Detect which cell encompasses the target text, then output its (x, y) center coordinate. 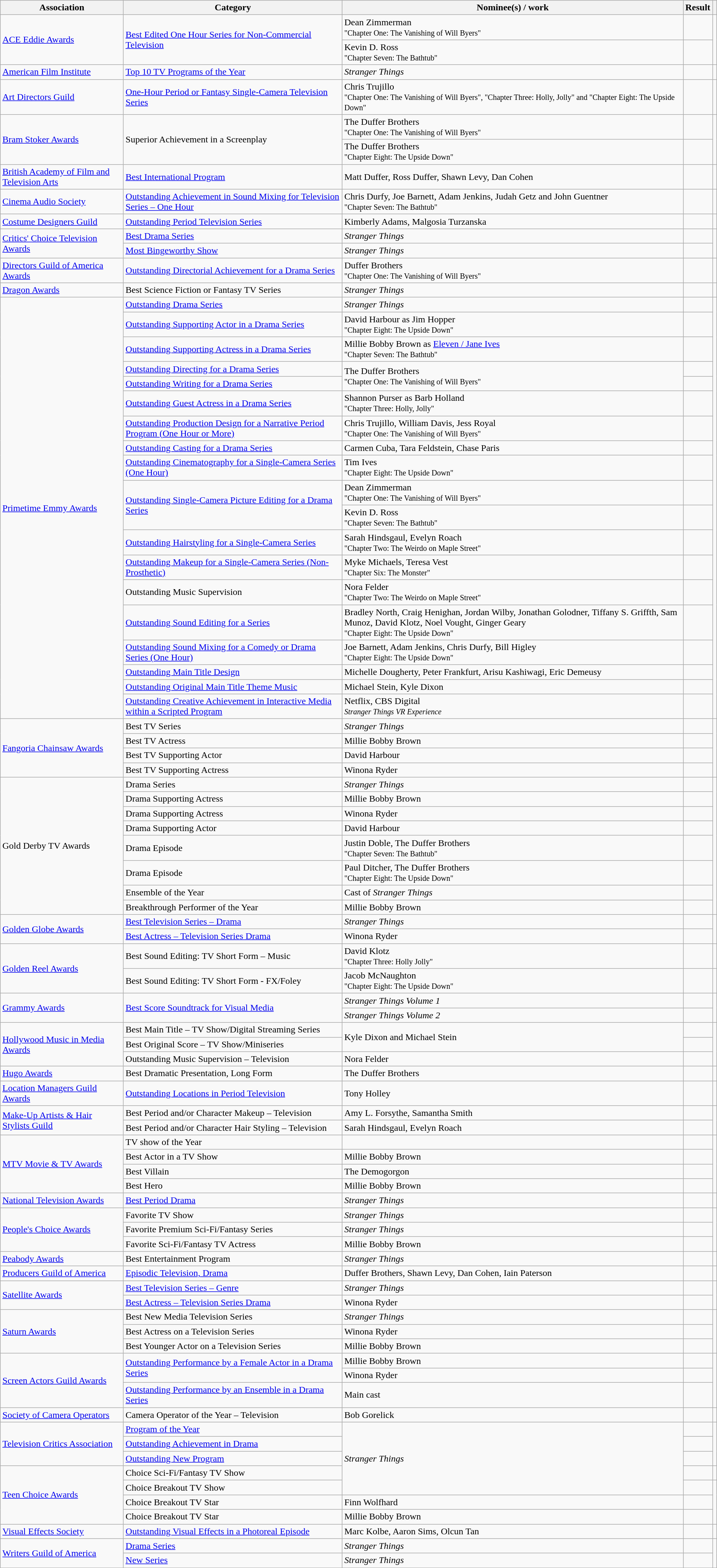
Best Sound Editing: TV Short Form - FX/Foley (233, 981)
Sarah Hindsgaul, Evelyn Roach"Chapter Two: The Weirdo on Maple Street" (512, 542)
Best Actress on a Television Series (233, 1331)
Writers Guild of America (62, 1553)
ACE Eddie Awards (62, 40)
Kyle Dixon and Michael Stein (512, 1037)
Dean Zimmerman"Chapter One: The Vanishing of Will Byers" (512, 492)
Teen Choice Awards (62, 1495)
Producers Guild of America (62, 1273)
Society of Camera Operators (62, 1414)
Nora Felder"Chapter Two: The Weirdo on Maple Street" (512, 592)
Best Villain (233, 1171)
The Demogorgon (512, 1171)
Stranger Things Volume 1 (512, 1001)
Outstanding Single-Camera Picture Editing for a Drama Series (233, 505)
Bram Stoker Awards (62, 139)
Finn Wolfhard (512, 1502)
Best TV Supporting Actress (233, 770)
Marc Kolbe, Aaron Sims, Olcun Tan (512, 1531)
Kimberly Adams, Malgosia Turzanska (512, 221)
Television Critics Association (62, 1444)
David Harbour as Jim Hopper"Chapter Eight: The Upside Down" (512, 325)
Chris Durfy, Joe Barnett, Adam Jenkins, Judah Getz and John Guentner"Chapter Seven: The Bathtub" (512, 201)
Choice Breakout TV Show (233, 1488)
Drama Supporting Actor (233, 828)
Millie Bobby Brown as Eleven / Jane Ives"Chapter Seven: The Bathtub" (512, 349)
Kevin D. Ross"Chapter Seven: The Bathtub" (512, 518)
Best New Media Television Series (233, 1317)
Outstanding Achievement in Sound Mixing for Television Series – One Hour (233, 201)
Nominee(s) / work (512, 8)
Outstanding Main Title Design (233, 672)
Best Dramatic Presentation, Long Form (233, 1073)
Breakthrough Performer of the Year (233, 907)
Outstanding Supporting Actress in a Drama Series (233, 349)
Sarah Hindsgaul, Evelyn Roach (512, 1127)
Amy L. Forsythe, Samantha Smith (512, 1113)
Best Original Score – TV Show/Miniseries (233, 1044)
One-Hour Period or Fantasy Single-Camera Television Series (233, 97)
Hollywood Music in Media Awards (62, 1044)
Choice Sci-Fi/Fantasy TV Show (233, 1473)
Best Period and/or Character Makeup – Television (233, 1113)
Outstanding Sound Editing for a Series (233, 622)
Association (62, 8)
Ensemble of the Year (233, 892)
Paul Ditcher, The Duffer Brothers"Chapter Eight: The Upside Down" (512, 873)
Best TV Series (233, 726)
Outstanding Drama Series (233, 305)
Outstanding Creative Achievement in Interactive Media within a Scripted Program (233, 707)
Gold Derby TV Awards (62, 846)
Outstanding Supporting Actor in a Drama Series (233, 325)
Hugo Awards (62, 1073)
Outstanding Cinematography for a Single-Camera Series (One Hour) (233, 468)
Outstanding Locations in Period Television (233, 1093)
Best Period Drama (233, 1200)
Result (698, 8)
Outstanding Casting for a Drama Series (233, 448)
Outstanding Production Design for a Narrative Period Program (One Hour or More) (233, 428)
Best Score Soundtrack for Visual Media (233, 1008)
Make-Up Artists & Hair Stylists Guild (62, 1120)
Best Hero (233, 1186)
Screen Actors Guild Awards (62, 1380)
Myke Michaels, Teresa Vest"Chapter Six: The Monster" (512, 567)
Best Actor in a TV Show (233, 1156)
Outstanding Visual Effects in a Photoreal Episode (233, 1531)
Outstanding Period Television Series (233, 221)
Michelle Dougherty, Peter Frankfurt, Arisu Kashiwagi, Eric Demeusy (512, 672)
Outstanding Original Main Title Theme Music (233, 687)
TV show of the Year (233, 1142)
Favorite TV Show (233, 1215)
Outstanding New Program (233, 1459)
Peabody Awards (62, 1259)
Golden Reel Awards (62, 969)
Location Managers Guild Awards (62, 1093)
Camera Operator of the Year – Television (233, 1414)
The Duffer Brothers"Chapter Eight: The Upside Down" (512, 152)
Outstanding Achievement in Drama (233, 1444)
Outstanding Music Supervision – Television (233, 1059)
Critics' Choice Television Awards (62, 243)
Best Main Title – TV Show/Digital Streaming Series (233, 1030)
Golden Globe Awards (62, 929)
Netflix, CBS DigitalStranger Things VR Experience (512, 707)
Outstanding Directing for a Drama Series (233, 369)
Best Science Fiction or Fantasy TV Series (233, 290)
Outstanding Music Supervision (233, 592)
Justin Doble, The Duffer Brothers"Chapter Seven: The Bathtub" (512, 848)
Tim Ives"Chapter Eight: The Upside Down" (512, 468)
American Film Institute (62, 72)
Favorite Premium Sci-Fi/Fantasy Series (233, 1230)
Carmen Cuba, Tara Feldstein, Chase Paris (512, 448)
Outstanding Sound Mixing for a Comedy or Drama Series (One Hour) (233, 652)
Chris Trujillo "Chapter One: The Vanishing of Will Byers", "Chapter Three: Holly, Jolly" and "Chapter Eight: The Upside Down" (512, 97)
Costume Designers Guild (62, 221)
British Academy of Film and Television Arts (62, 177)
Chris Trujillo, William Davis, Jess Royal"Chapter One: The Vanishing of Will Byers" (512, 428)
MTV Movie & TV Awards (62, 1164)
Best Drama Series (233, 236)
Superior Achievement in a Screenplay (233, 139)
Art Directors Guild (62, 97)
Fangoria Chainsaw Awards (62, 748)
Top 10 TV Programs of the Year (233, 72)
Saturn Awards (62, 1331)
Best International Program (233, 177)
Grammy Awards (62, 1008)
Outstanding Makeup for a Single-Camera Series (Non-Prosthetic) (233, 567)
Category (233, 8)
David Klotz"Chapter Three: Holly Jolly" (512, 956)
Michael Stein, Kyle Dixon (512, 687)
Satellite Awards (62, 1295)
Jacob McNaughton"Chapter Eight: The Upside Down" (512, 981)
Joe Barnett, Adam Jenkins, Chris Durfy, Bill Higley"Chapter Eight: The Upside Down" (512, 652)
Dragon Awards (62, 290)
Outstanding Performance by a Female Actor in a Drama Series (233, 1368)
People's Choice Awards (62, 1230)
Tony Holley (512, 1093)
Best Entertainment Program (233, 1259)
Best TV Actress (233, 741)
Best Period and/or Character Hair Styling – Television (233, 1127)
Kevin D. Ross "Chapter Seven: The Bathtub" (512, 52)
Most Bingeworthy Show (233, 250)
Main cast (512, 1395)
Stranger Things Volume 2 (512, 1015)
Favorite Sci-Fi/Fantasy TV Actress (233, 1244)
Dean Zimmerman "Chapter One: The Vanishing of Will Byers" (512, 28)
Best Television Series – Drama (233, 922)
Best Younger Actor on a Television Series (233, 1346)
Primetime Emmy Awards (62, 508)
Outstanding Guest Actress in a Drama Series (233, 403)
New Series (233, 1560)
Outstanding Hairstyling for a Single-Camera Series (233, 542)
Matt Duffer, Ross Duffer, Shawn Levy, Dan Cohen (512, 177)
Best Sound Editing: TV Short Form – Music (233, 956)
Best TV Supporting Actor (233, 755)
Outstanding Directorial Achievement for a Drama Series (233, 270)
Visual Effects Society (62, 1531)
National Television Awards (62, 1200)
Duffer Brothers"Chapter One: The Vanishing of Will Byers" (512, 270)
Directors Guild of America Awards (62, 270)
The Duffer Brothers (512, 1073)
Nora Felder (512, 1059)
Best Edited One Hour Series for Non-Commercial Television (233, 40)
Cinema Audio Society (62, 201)
Cast of Stranger Things (512, 892)
Shannon Purser as Barb Holland"Chapter Three: Holly, Jolly" (512, 403)
Outstanding Performance by an Ensemble in a Drama Series (233, 1395)
Episodic Television, Drama (233, 1273)
Duffer Brothers, Shawn Levy, Dan Cohen, Iain Paterson (512, 1273)
Outstanding Writing for a Drama Series (233, 384)
Best Television Series – Genre (233, 1288)
Bob Gorelick (512, 1414)
Program of the Year (233, 1429)
